Capture the cell that displays the provided text and extract its [X, Y] central coordinate. 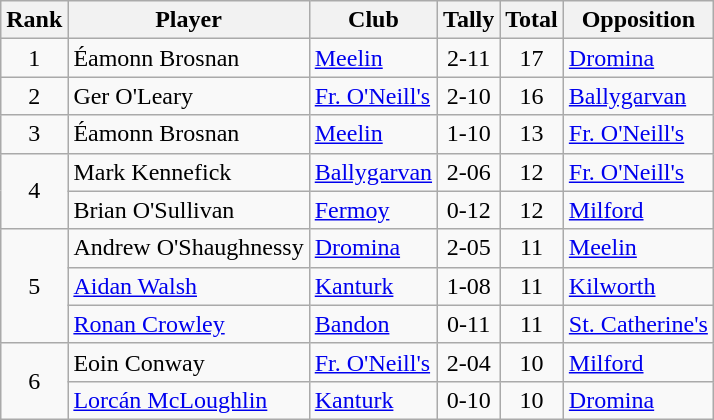
Mark Kennefick [188, 172]
1 [34, 58]
0-11 [469, 324]
2-10 [469, 96]
1-10 [469, 134]
Club [373, 20]
4 [34, 191]
Tally [469, 20]
Total [532, 20]
2-05 [469, 248]
Ger O'Leary [188, 96]
Rank [34, 20]
17 [532, 58]
2-11 [469, 58]
Lorcán McLoughlin [188, 400]
Eoin Conway [188, 362]
2-04 [469, 362]
Opposition [638, 20]
Brian O'Sullivan [188, 210]
Kilworth [638, 286]
16 [532, 96]
13 [532, 134]
3 [34, 134]
St. Catherine's [638, 324]
Ronan Crowley [188, 324]
Fermoy [373, 210]
Aidan Walsh [188, 286]
0-10 [469, 400]
Andrew O'Shaughnessy [188, 248]
0-12 [469, 210]
6 [34, 381]
Bandon [373, 324]
2-06 [469, 172]
5 [34, 286]
Player [188, 20]
1-08 [469, 286]
2 [34, 96]
